From the cell containing the given text, extract its center point as [x, y] coordinate. 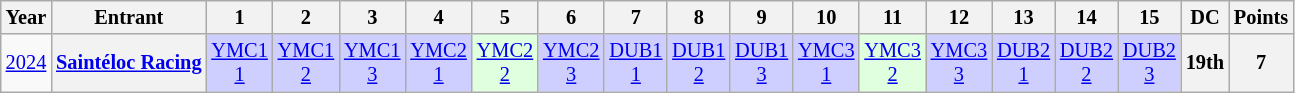
19th [1205, 63]
14 [1086, 17]
4 [438, 17]
DUB21 [1024, 63]
Entrant [128, 17]
15 [1150, 17]
DUB12 [698, 63]
1 [239, 17]
YMC21 [438, 63]
13 [1024, 17]
YMC23 [571, 63]
DC [1205, 17]
YMC11 [239, 63]
2024 [26, 63]
11 [892, 17]
10 [826, 17]
DUB23 [1150, 63]
2 [306, 17]
5 [505, 17]
Saintéloc Racing [128, 63]
DUB11 [636, 63]
DUB13 [762, 63]
12 [959, 17]
YMC32 [892, 63]
Points [1261, 17]
YMC22 [505, 63]
Year [26, 17]
DUB22 [1086, 63]
9 [762, 17]
YMC13 [372, 63]
YMC33 [959, 63]
YMC12 [306, 63]
3 [372, 17]
YMC31 [826, 63]
8 [698, 17]
6 [571, 17]
